Detect which cell encompasses the target text, then output its [X, Y] center coordinate. 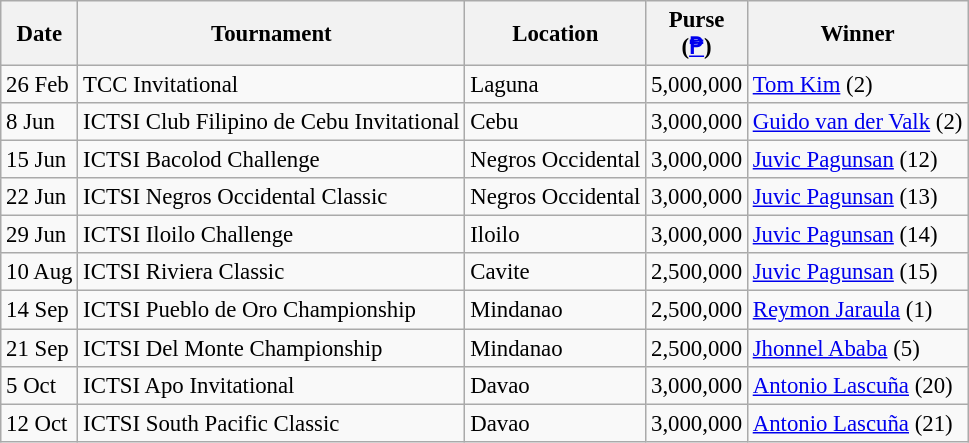
14 Sep [40, 310]
Cebu [556, 122]
ICTSI Iloilo Challenge [272, 235]
ICTSI Apo Invitational [272, 385]
ICTSI Del Monte Championship [272, 348]
ICTSI Riviera Classic [272, 273]
ICTSI Negros Occidental Classic [272, 197]
5 Oct [40, 385]
Location [556, 34]
12 Oct [40, 423]
21 Sep [40, 348]
Juvic Pagunsan (13) [857, 197]
5,000,000 [697, 85]
ICTSI Bacolod Challenge [272, 160]
Winner [857, 34]
8 Jun [40, 122]
26 Feb [40, 85]
Jhonnel Ababa (5) [857, 348]
Guido van der Valk (2) [857, 122]
Antonio Lascuña (21) [857, 423]
29 Jun [40, 235]
10 Aug [40, 273]
Antonio Lascuña (20) [857, 385]
Laguna [556, 85]
Juvic Pagunsan (14) [857, 235]
Date [40, 34]
ICTSI South Pacific Classic [272, 423]
22 Jun [40, 197]
Purse(₱) [697, 34]
Reymon Jaraula (1) [857, 310]
Iloilo [556, 235]
Juvic Pagunsan (15) [857, 273]
Tournament [272, 34]
15 Jun [40, 160]
ICTSI Pueblo de Oro Championship [272, 310]
Cavite [556, 273]
ICTSI Club Filipino de Cebu Invitational [272, 122]
Tom Kim (2) [857, 85]
Juvic Pagunsan (12) [857, 160]
TCC Invitational [272, 85]
